Return [x, y] of the center of cell containing provided text 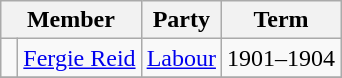
Member [71, 20]
Term [280, 20]
Labour [181, 58]
Fergie Reid [80, 58]
Party [181, 20]
1901–1904 [280, 58]
